Pinpoint the cell where the given text exists, returning its (X, Y) midpoint coordinate. 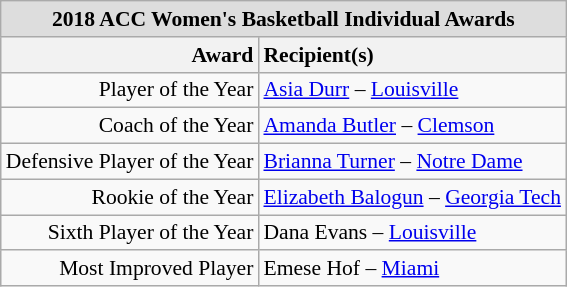
Most Improved Player (130, 269)
Award (130, 55)
Amanda Butler – Clemson (412, 126)
Player of the Year (130, 90)
Rookie of the Year (130, 197)
Coach of the Year (130, 126)
Sixth Player of the Year (130, 233)
Defensive Player of the Year (130, 162)
Asia Durr – Louisville (412, 90)
Elizabeth Balogun – Georgia Tech (412, 197)
Brianna Turner – Notre Dame (412, 162)
2018 ACC Women's Basketball Individual Awards (284, 19)
Emese Hof – Miami (412, 269)
Dana Evans – Louisville (412, 233)
Recipient(s) (412, 55)
